Detect which cell encompasses the target text, then output its [x, y] center coordinate. 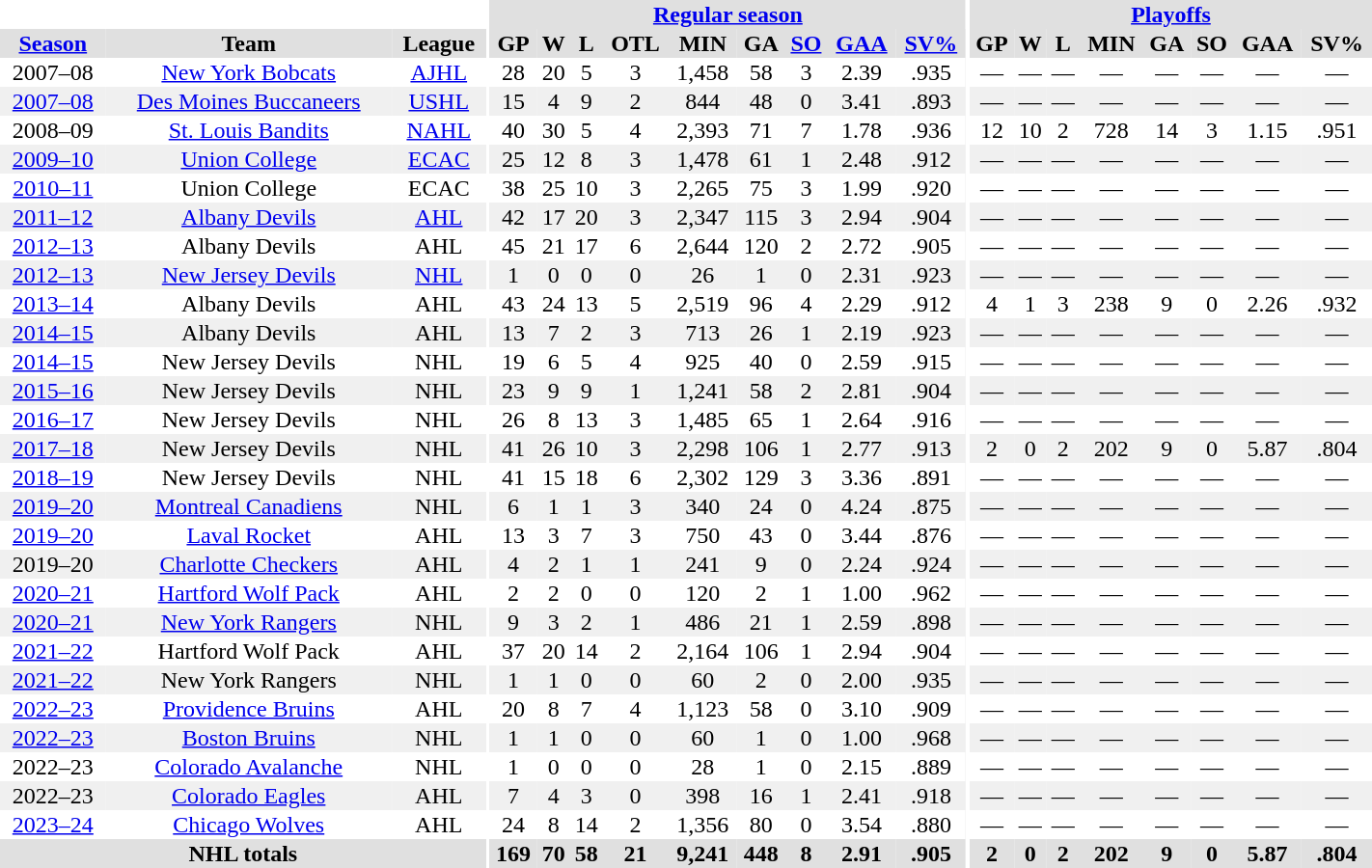
1.99 [863, 188]
2017–18 [53, 448]
65 [760, 420]
League [439, 43]
75 [760, 188]
2,265 [702, 188]
2,644 [702, 246]
NAHL [439, 130]
.880 [932, 825]
AJHL [439, 72]
45 [513, 246]
713 [702, 333]
340 [702, 506]
2.24 [863, 564]
241 [702, 564]
.962 [932, 593]
Playoffs [1171, 14]
2,298 [702, 448]
3.36 [863, 477]
1,241 [702, 391]
.936 [932, 130]
2.19 [863, 333]
3.41 [863, 101]
Des Moines Buccaneers [249, 101]
2015–16 [53, 391]
2,519 [702, 304]
.918 [932, 796]
.916 [932, 420]
2.41 [863, 796]
2009–10 [53, 159]
19 [513, 362]
.913 [932, 448]
2.15 [863, 767]
2010–11 [53, 188]
Boston Bruins [249, 738]
2.64 [863, 420]
448 [760, 854]
2.48 [863, 159]
1.78 [863, 130]
70 [554, 854]
.893 [932, 101]
Montreal Canadiens [249, 506]
2.31 [863, 275]
38 [513, 188]
St. Louis Bandits [249, 130]
2013–14 [53, 304]
925 [702, 362]
Charlotte Checkers [249, 564]
USHL [439, 101]
2.29 [863, 304]
9,241 [702, 854]
New York Bobcats [249, 72]
Laval Rocket [249, 535]
169 [513, 854]
2,302 [702, 477]
2011–12 [53, 217]
398 [702, 796]
37 [513, 651]
42 [513, 217]
2.00 [863, 680]
486 [702, 622]
.951 [1337, 130]
1,478 [702, 159]
16 [760, 796]
Regular season [727, 14]
Team [249, 43]
3.44 [863, 535]
23 [513, 391]
2,393 [702, 130]
.876 [932, 535]
2.26 [1268, 304]
.924 [932, 564]
80 [760, 825]
.968 [932, 738]
.875 [932, 506]
4.24 [863, 506]
.909 [932, 709]
2.81 [863, 391]
.898 [932, 622]
Season [53, 43]
238 [1111, 304]
OTL [636, 43]
1,485 [702, 420]
115 [760, 217]
.891 [932, 477]
2,347 [702, 217]
1,458 [702, 72]
3.54 [863, 825]
844 [702, 101]
1,123 [702, 709]
728 [1111, 130]
2.91 [863, 854]
2023–24 [53, 825]
2.39 [863, 72]
30 [554, 130]
1.15 [1268, 130]
18 [587, 477]
2018–19 [53, 477]
129 [760, 477]
.932 [1337, 304]
750 [702, 535]
2016–17 [53, 420]
Providence Bruins [249, 709]
.915 [932, 362]
Colorado Eagles [249, 796]
48 [760, 101]
2,164 [702, 651]
NHL totals [243, 854]
1,356 [702, 825]
61 [760, 159]
Colorado Avalanche [249, 767]
Chicago Wolves [249, 825]
.889 [932, 767]
96 [760, 304]
.920 [932, 188]
2008–09 [53, 130]
3.10 [863, 709]
2.77 [863, 448]
71 [760, 130]
2.72 [863, 246]
